Detect which cell encompasses the target text, then output its [X, Y] center coordinate. 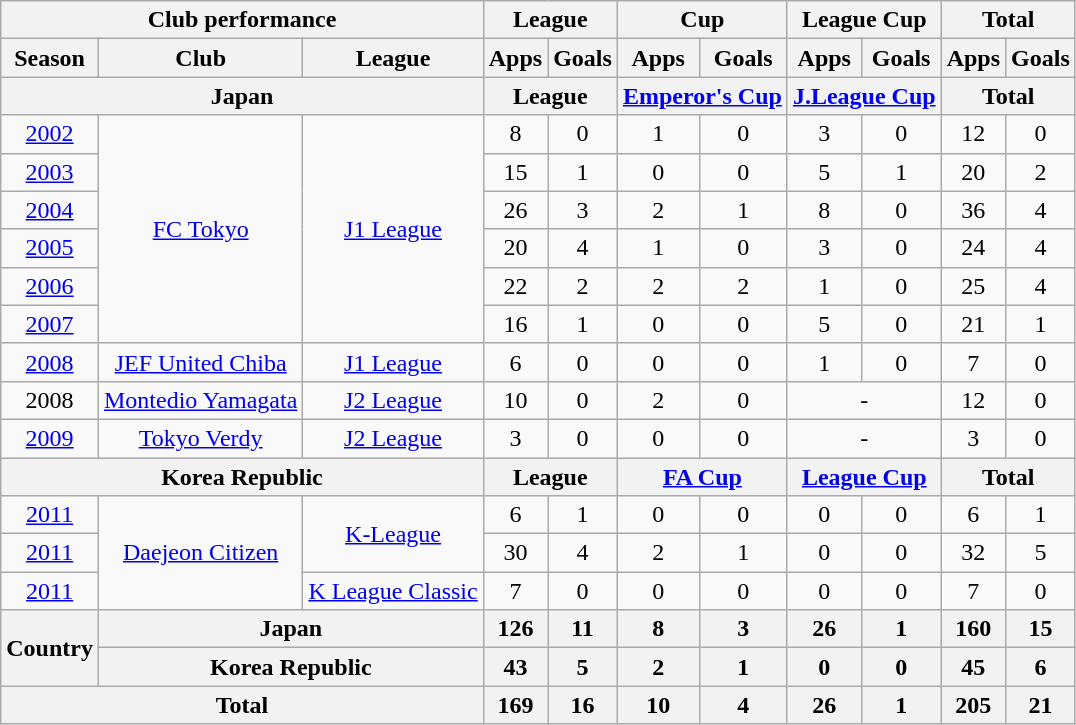
160 [973, 629]
2006 [50, 286]
22 [515, 286]
Emperor's Cup [702, 96]
2007 [50, 324]
Cup [702, 20]
36 [973, 210]
Club performance [242, 20]
43 [515, 667]
11 [583, 629]
FC Tokyo [200, 229]
126 [515, 629]
205 [973, 705]
30 [515, 553]
45 [973, 667]
FA Cup [702, 477]
2005 [50, 248]
J.League Cup [864, 96]
JEF United Chiba [200, 362]
K League Classic [393, 591]
Season [50, 58]
Tokyo Verdy [200, 438]
2002 [50, 134]
Daejeon Citizen [200, 553]
Montedio Yamagata [200, 400]
2009 [50, 438]
Club [200, 58]
Country [50, 648]
2004 [50, 210]
169 [515, 705]
25 [973, 286]
32 [973, 553]
K-League [393, 534]
24 [973, 248]
2003 [50, 172]
